Determine the (X, Y) coordinate at the center of the cell enclosing the given text.  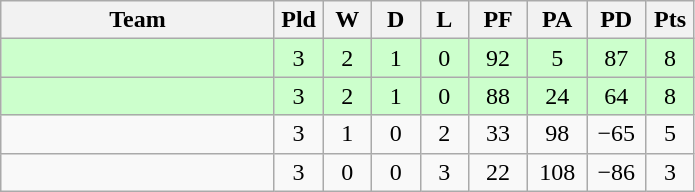
64 (616, 96)
D (396, 20)
PA (558, 20)
92 (498, 58)
L (444, 20)
−65 (616, 134)
22 (498, 172)
Pts (670, 20)
33 (498, 134)
PF (498, 20)
Pld (298, 20)
24 (558, 96)
PD (616, 20)
108 (558, 172)
88 (498, 96)
87 (616, 58)
−86 (616, 172)
98 (558, 134)
W (348, 20)
Team (138, 20)
